Pinpoint the cell where the given text exists, returning its [x, y] midpoint coordinate. 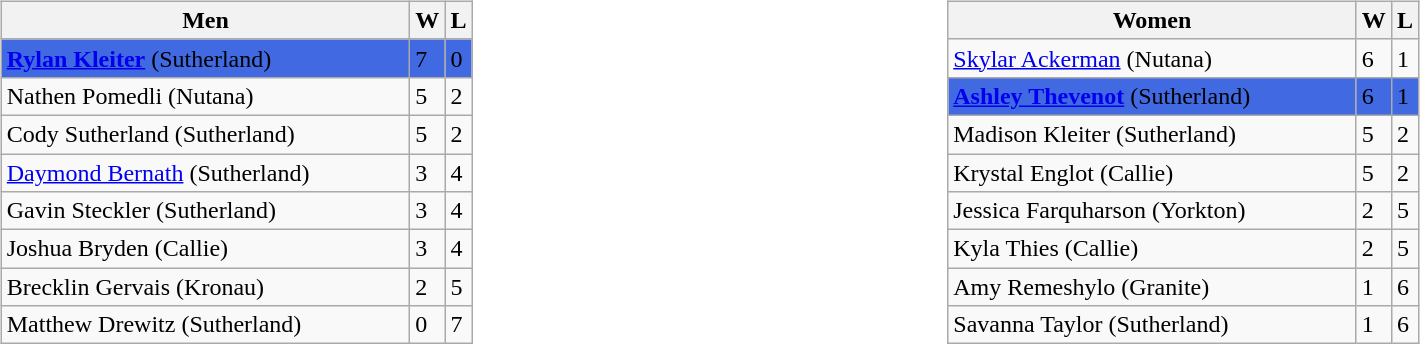
Joshua Bryden (Callie) [206, 249]
Daymond Bernath (Sutherland) [206, 173]
Brecklin Gervais (Kronau) [206, 287]
Savanna Taylor (Sutherland) [1152, 325]
Women [1152, 20]
Amy Remeshylo (Granite) [1152, 287]
Kyla Thies (Callie) [1152, 249]
Skylar Ackerman (Nutana) [1152, 58]
Jessica Farquharson (Yorkton) [1152, 211]
Krystal Englot (Callie) [1152, 173]
Madison Kleiter (Sutherland) [1152, 134]
Ashley Thevenot (Sutherland) [1152, 96]
Men [206, 20]
Gavin Steckler (Sutherland) [206, 211]
Matthew Drewitz (Sutherland) [206, 325]
Cody Sutherland (Sutherland) [206, 134]
Nathen Pomedli (Nutana) [206, 96]
Rylan Kleiter (Sutherland) [206, 58]
